Identify which cell holds the provided text, then report its [X, Y] central coordinate. 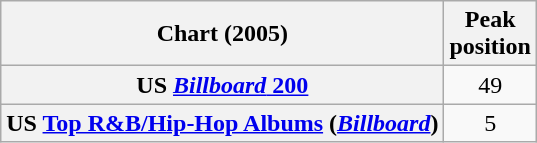
49 [490, 85]
Chart (2005) [222, 34]
5 [490, 123]
US Top R&B/Hip-Hop Albums (Billboard) [222, 123]
Peakposition [490, 34]
US Billboard 200 [222, 85]
